Search for the cell housing the specified text and yield its [x, y] center coordinate. 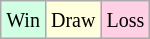
Draw [72, 20]
Win [24, 20]
Loss [126, 20]
